Detect which cell encompasses the target text, then output its (X, Y) center coordinate. 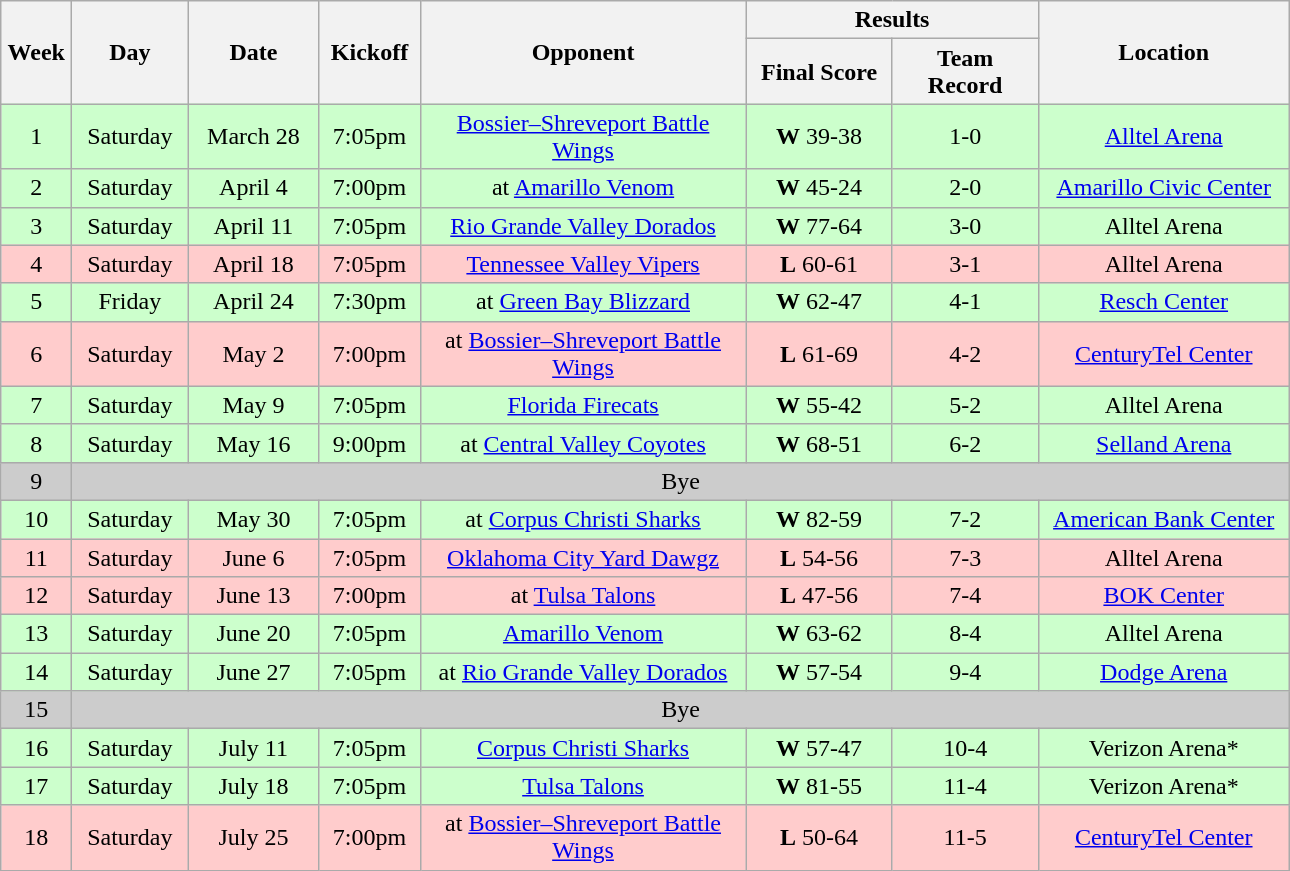
11-4 (965, 786)
May 2 (254, 354)
Friday (130, 302)
April 4 (254, 188)
8-4 (965, 634)
7:30pm (370, 302)
3 (36, 226)
W 45-24 (819, 188)
13 (36, 634)
L 54-56 (819, 557)
June 20 (254, 634)
Rio Grande Valley Dorados (583, 226)
June 27 (254, 672)
Final Score (819, 72)
at Tulsa Talons (583, 596)
American Bank Center (1164, 519)
Amarillo Venom (583, 634)
3-0 (965, 226)
12 (36, 596)
June 13 (254, 596)
6 (36, 354)
2-0 (965, 188)
18 (36, 838)
Location (1164, 52)
16 (36, 748)
Week (36, 52)
July 18 (254, 786)
at Green Bay Blizzard (583, 302)
Results (892, 20)
7-2 (965, 519)
L 60-61 (819, 264)
14 (36, 672)
Kickoff (370, 52)
7-3 (965, 557)
W 57-47 (819, 748)
9 (36, 481)
10-4 (965, 748)
8 (36, 443)
Opponent (583, 52)
4-2 (965, 354)
Day (130, 52)
7 (36, 405)
9-4 (965, 672)
Date (254, 52)
6-2 (965, 443)
5-2 (965, 405)
4-1 (965, 302)
W 63-62 (819, 634)
W 39-38 (819, 136)
at Amarillo Venom (583, 188)
BOK Center (1164, 596)
Dodge Arena (1164, 672)
W 81-55 (819, 786)
11 (36, 557)
4 (36, 264)
9:00pm (370, 443)
W 77-64 (819, 226)
Bossier–Shreveport Battle Wings (583, 136)
at Rio Grande Valley Dorados (583, 672)
W 57-54 (819, 672)
at Corpus Christi Sharks (583, 519)
March 28 (254, 136)
July 11 (254, 748)
L 61-69 (819, 354)
June 6 (254, 557)
Tennessee Valley Vipers (583, 264)
L 47-56 (819, 596)
Team Record (965, 72)
Amarillo Civic Center (1164, 188)
Tulsa Talons (583, 786)
May 9 (254, 405)
5 (36, 302)
1-0 (965, 136)
W 55-42 (819, 405)
April 18 (254, 264)
Selland Arena (1164, 443)
W 62-47 (819, 302)
Florida Firecats (583, 405)
W 82-59 (819, 519)
April 11 (254, 226)
Resch Center (1164, 302)
1 (36, 136)
May 16 (254, 443)
at Central Valley Coyotes (583, 443)
April 24 (254, 302)
3-1 (965, 264)
W 68-51 (819, 443)
15 (36, 710)
July 25 (254, 838)
10 (36, 519)
2 (36, 188)
L 50-64 (819, 838)
May 30 (254, 519)
11-5 (965, 838)
Corpus Christi Sharks (583, 748)
7-4 (965, 596)
17 (36, 786)
Oklahoma City Yard Dawgz (583, 557)
